Output the [x, y] coordinate of the center of the cell containing the given text.  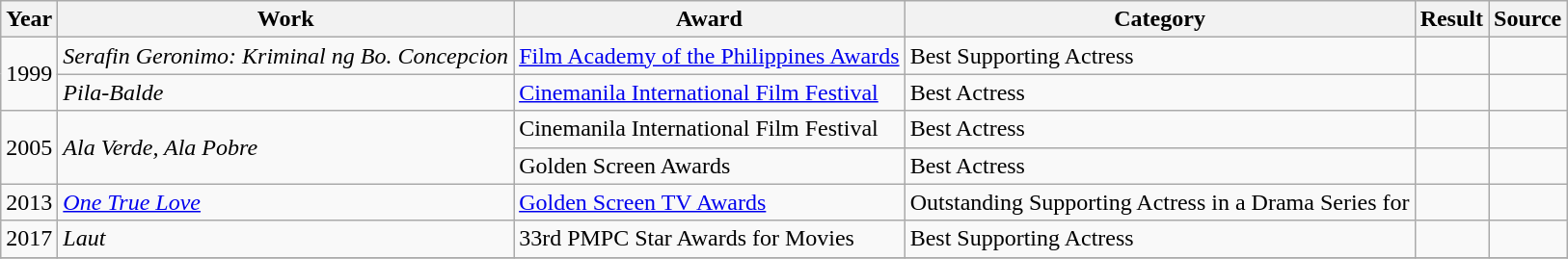
33rd PMPC Star Awards for Movies [710, 239]
Work [285, 19]
Award [710, 19]
2017 [29, 239]
1999 [29, 74]
Serafin Geronimo: Kriminal ng Bo. Concepcion [285, 56]
Outstanding Supporting Actress in a Drama Series for [1159, 202]
2013 [29, 202]
Pila-Balde [285, 92]
Golden Screen TV Awards [710, 202]
Laut [285, 239]
Golden Screen Awards [710, 166]
Result [1451, 19]
Source [1527, 19]
Ala Verde, Ala Pobre [285, 147]
Year [29, 19]
Category [1159, 19]
2005 [29, 147]
Film Academy of the Philippines Awards [710, 56]
One True Love [285, 202]
